Return the (x, y) coordinate for the center point of the cell that contains the specified text.  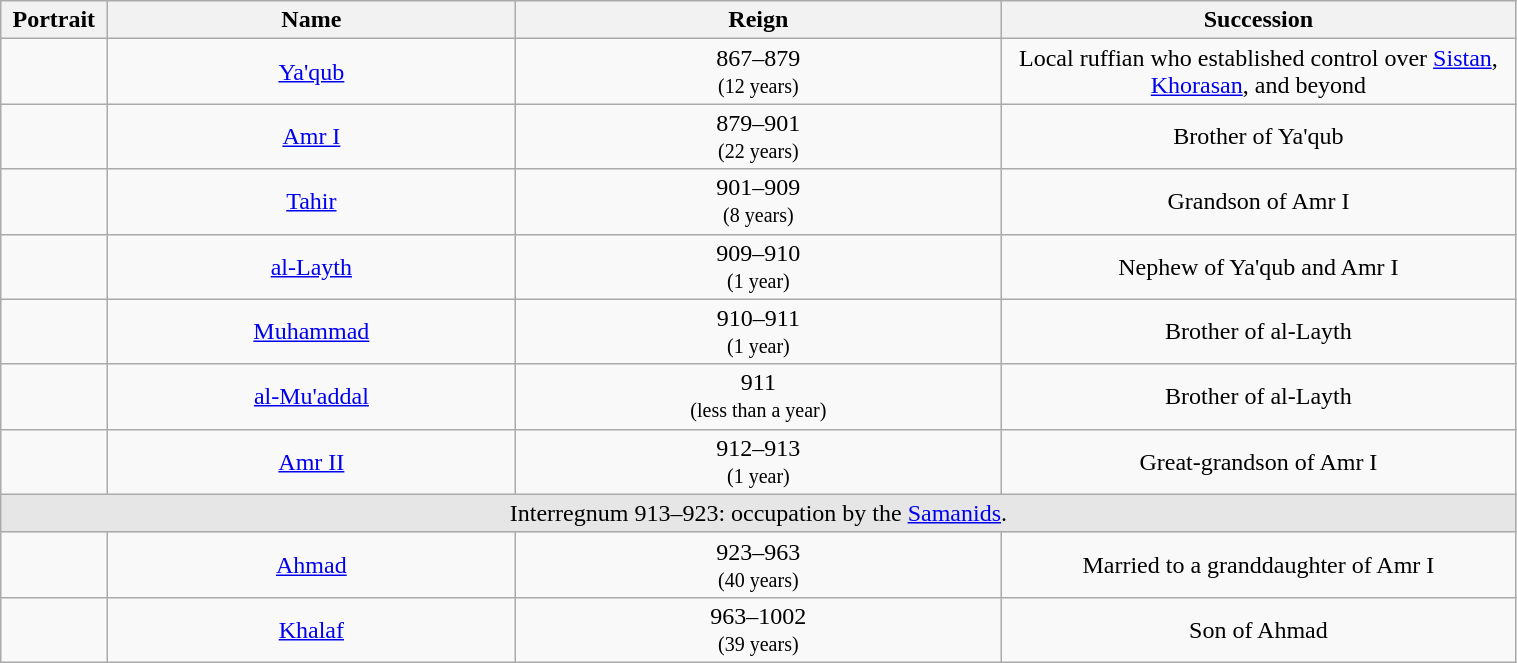
909–910(1 year) (758, 266)
Son of Ahmad (1258, 630)
901–909(8 years) (758, 202)
923–963(40 years) (758, 564)
Married to a granddaughter of Amr I (1258, 564)
963–1002(39 years) (758, 630)
Ya'qub (312, 72)
Grandson of Amr I (1258, 202)
911(less than a year) (758, 396)
Name (312, 20)
Portrait (54, 20)
Nephew of Ya'qub and Amr I (1258, 266)
Local ruffian who established control over Sistan, Khorasan, and beyond (1258, 72)
Muhammad (312, 332)
Great-grandson of Amr I (1258, 462)
910–911(1 year) (758, 332)
Amr II (312, 462)
al-Layth (312, 266)
867–879(12 years) (758, 72)
Brother of Ya'qub (1258, 136)
Khalaf (312, 630)
Interregnum 913–923: occupation by the Samanids. (758, 513)
Tahir (312, 202)
Amr I (312, 136)
Ahmad (312, 564)
912–913(1 year) (758, 462)
al-Mu'addal (312, 396)
Succession (1258, 20)
Reign (758, 20)
879–901(22 years) (758, 136)
